For the text-containing cell, return its midpoint in (X, Y) coordinate format. 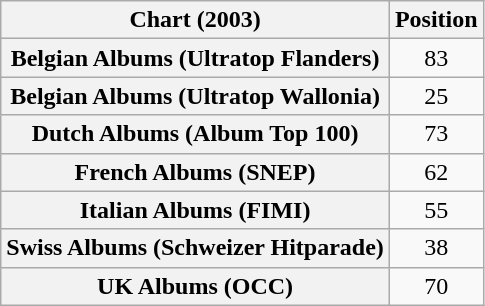
Swiss Albums (Schweizer Hitparade) (196, 248)
Belgian Albums (Ultratop Wallonia) (196, 96)
Belgian Albums (Ultratop Flanders) (196, 58)
55 (436, 210)
Italian Albums (FIMI) (196, 210)
UK Albums (OCC) (196, 286)
French Albums (SNEP) (196, 172)
Chart (2003) (196, 20)
73 (436, 134)
38 (436, 248)
70 (436, 286)
Dutch Albums (Album Top 100) (196, 134)
62 (436, 172)
25 (436, 96)
83 (436, 58)
Position (436, 20)
